Locate the cell with the specified text and output its (X, Y) center coordinate. 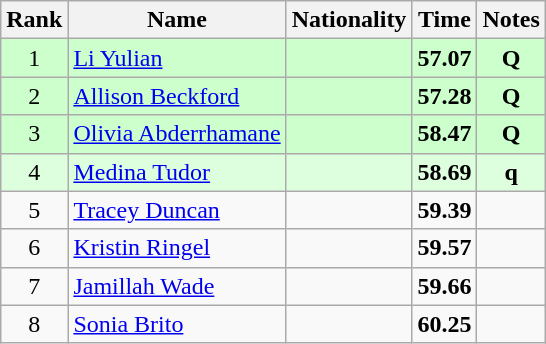
Nationality (349, 20)
3 (34, 134)
Li Yulian (177, 58)
2 (34, 96)
Kristin Ringel (177, 248)
58.47 (444, 134)
59.57 (444, 248)
57.07 (444, 58)
Allison Beckford (177, 96)
6 (34, 248)
Sonia Brito (177, 324)
4 (34, 172)
8 (34, 324)
57.28 (444, 96)
Name (177, 20)
Jamillah Wade (177, 286)
Tracey Duncan (177, 210)
59.39 (444, 210)
58.69 (444, 172)
Olivia Abderrhamane (177, 134)
5 (34, 210)
1 (34, 58)
q (511, 172)
Time (444, 20)
Medina Tudor (177, 172)
59.66 (444, 286)
60.25 (444, 324)
7 (34, 286)
Notes (511, 20)
Rank (34, 20)
